Locate the cell with the specified text and output its (X, Y) center coordinate. 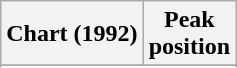
Chart (1992) (72, 34)
Peakposition (189, 34)
